Return [X, Y] of the center of cell containing provided text 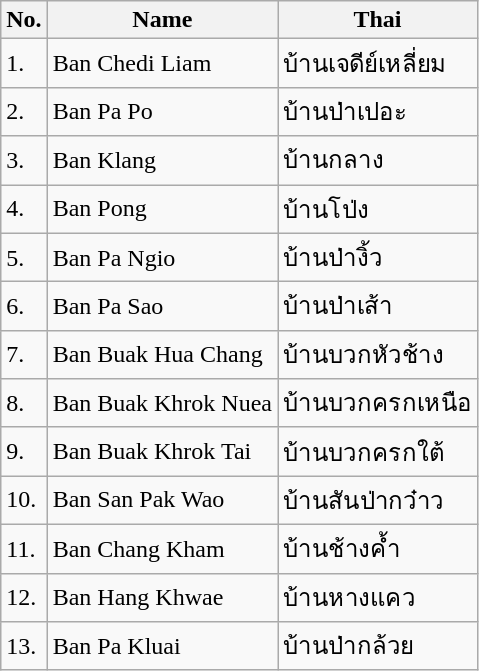
13. [24, 646]
บ้านหางแคว [378, 598]
Ban Buak Hua Chang [162, 354]
3. [24, 160]
บ้านสันป่ากว๋าว [378, 500]
บ้านบวกหัวช้าง [378, 354]
บ้านป่าเส้า [378, 306]
บ้านบวกครกเหนือ [378, 404]
2. [24, 112]
No. [24, 20]
8. [24, 404]
12. [24, 598]
บ้านป่ากล้วย [378, 646]
Ban Chang Kham [162, 548]
Ban Pa Kluai [162, 646]
1. [24, 64]
Name [162, 20]
บ้านป่าเปอะ [378, 112]
9. [24, 452]
บ้านป่างิ้ว [378, 258]
10. [24, 500]
บ้านกลาง [378, 160]
4. [24, 208]
Ban Buak Khrok Tai [162, 452]
5. [24, 258]
Ban Buak Khrok Nuea [162, 404]
บ้านโป่ง [378, 208]
บ้านช้างค้ำ [378, 548]
Ban San Pak Wao [162, 500]
6. [24, 306]
Ban Hang Khwae [162, 598]
Ban Pa Ngio [162, 258]
Ban Pa Po [162, 112]
Ban Pong [162, 208]
บ้านเจดีย์เหลี่ยม [378, 64]
Thai [378, 20]
Ban Chedi Liam [162, 64]
Ban Pa Sao [162, 306]
บ้านบวกครกใต้ [378, 452]
Ban Klang [162, 160]
11. [24, 548]
7. [24, 354]
